Return the (X, Y) coordinate for the center point of the cell that contains the specified text.  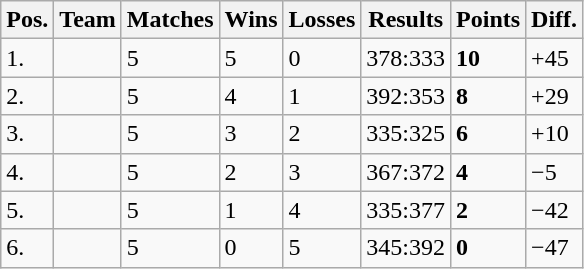
Results (406, 20)
392:353 (406, 96)
3. (28, 134)
335:377 (406, 210)
Points (488, 20)
2. (28, 96)
−47 (554, 248)
Matches (170, 20)
335:325 (406, 134)
−5 (554, 172)
367:372 (406, 172)
Diff. (554, 20)
1. (28, 58)
+29 (554, 96)
4. (28, 172)
5. (28, 210)
Wins (251, 20)
6. (28, 248)
+45 (554, 58)
−42 (554, 210)
Pos. (28, 20)
Team (88, 20)
Losses (322, 20)
345:392 (406, 248)
10 (488, 58)
8 (488, 96)
378:333 (406, 58)
+10 (554, 134)
6 (488, 134)
